Determine the [X, Y] coordinate at the center of the cell enclosing the given text.  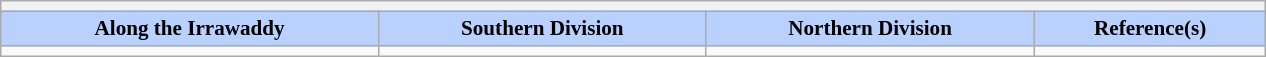
Along the Irrawaddy [190, 28]
Reference(s) [1150, 28]
Northern Division [870, 28]
Southern Division [542, 28]
